For the text-containing cell, return its midpoint in (X, Y) coordinate format. 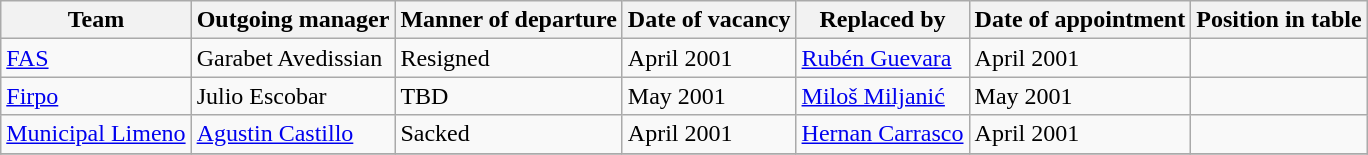
TBD (508, 96)
Julio Escobar (293, 96)
Garabet Avedissian (293, 58)
Resigned (508, 58)
Agustin Castillo (293, 134)
Outgoing manager (293, 20)
Municipal Limeno (96, 134)
Date of vacancy (709, 20)
Team (96, 20)
Replaced by (882, 20)
Position in table (1279, 20)
Firpo (96, 96)
Sacked (508, 134)
Rubén Guevara (882, 58)
Miloš Miljanić (882, 96)
FAS (96, 58)
Hernan Carrasco (882, 134)
Date of appointment (1080, 20)
Manner of departure (508, 20)
